Return [X, Y] of the center of cell containing provided text 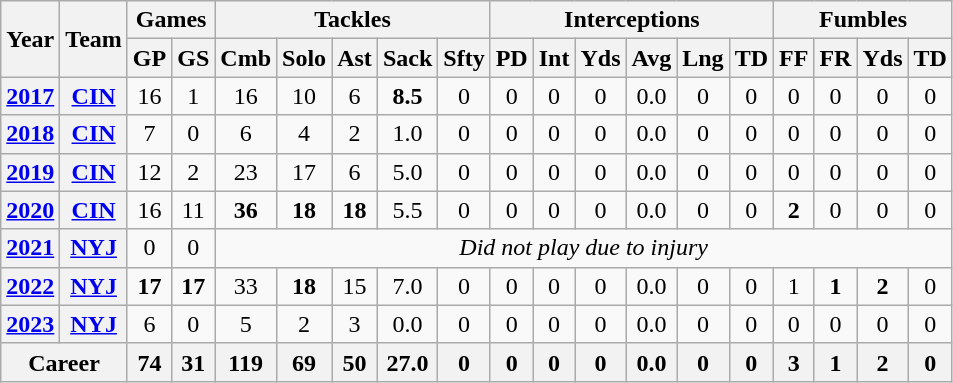
FF [794, 58]
2021 [30, 248]
36 [246, 210]
1.0 [407, 134]
8.5 [407, 96]
11 [194, 210]
Interceptions [632, 20]
74 [149, 362]
2020 [30, 210]
2019 [30, 172]
Avg [652, 58]
GP [149, 58]
50 [355, 362]
33 [246, 286]
15 [355, 286]
Int [554, 58]
Year [30, 39]
31 [194, 362]
5.5 [407, 210]
23 [246, 172]
Fumbles [864, 20]
27.0 [407, 362]
PD [512, 58]
FR [836, 58]
Lng [703, 58]
10 [304, 96]
5.0 [407, 172]
Cmb [246, 58]
Team [94, 39]
Ast [355, 58]
4 [304, 134]
2023 [30, 324]
Did not play due to injury [584, 248]
Solo [304, 58]
2022 [30, 286]
GS [194, 58]
Sfty [464, 58]
2018 [30, 134]
69 [304, 362]
7 [149, 134]
Games [170, 20]
Tackles [352, 20]
2017 [30, 96]
7.0 [407, 286]
12 [149, 172]
Sack [407, 58]
Career [64, 362]
119 [246, 362]
5 [246, 324]
